Search for the cell housing the specified text and yield its [x, y] center coordinate. 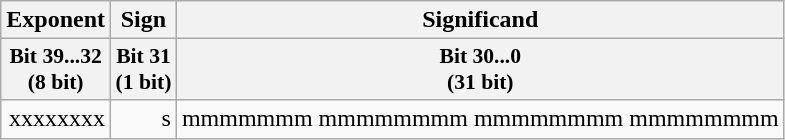
Bit 31(1 bit) [144, 70]
Exponent [56, 20]
mmmmmmm mmmmmmmm mmmmmmmm mmmmmmmm [480, 119]
Significand [480, 20]
xxxxxxxx [56, 119]
s [144, 119]
Bit 39...32(8 bit) [56, 70]
Bit 30...0(31 bit) [480, 70]
Sign [144, 20]
